Capture the cell that displays the provided text and extract its [X, Y] central coordinate. 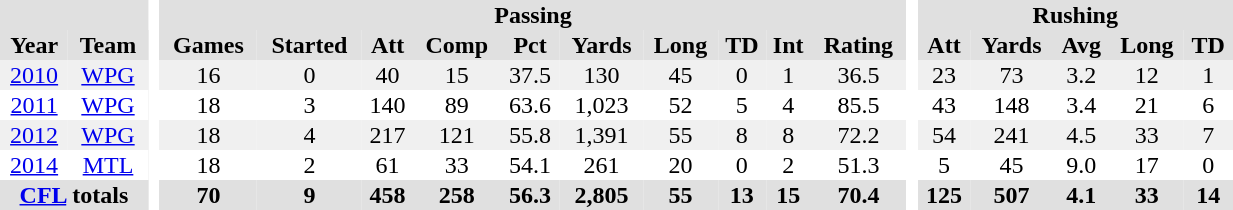
23 [944, 75]
148 [1012, 105]
2010 [34, 75]
Started [310, 45]
Team [108, 45]
Avg [1081, 45]
70.4 [858, 195]
Passing [534, 15]
507 [1012, 195]
17 [1148, 165]
258 [456, 195]
3.2 [1081, 75]
2012 [34, 135]
70 [209, 195]
6 [1208, 105]
1,391 [602, 135]
37.5 [530, 75]
56.3 [530, 195]
43 [944, 105]
Pct [530, 45]
2011 [34, 105]
Rushing [1075, 15]
2,805 [602, 195]
Rating [858, 45]
125 [944, 195]
1,023 [602, 105]
40 [388, 75]
Games [209, 45]
21 [1148, 105]
14 [1208, 195]
CFL totals [74, 195]
4.1 [1081, 195]
36.5 [858, 75]
20 [680, 165]
12 [1148, 75]
MTL [108, 165]
85.5 [858, 105]
52 [680, 105]
3.4 [1081, 105]
9.0 [1081, 165]
72.2 [858, 135]
3 [310, 105]
9 [310, 195]
61 [388, 165]
Comp [456, 45]
89 [456, 105]
Year [34, 45]
16 [209, 75]
63.6 [530, 105]
55.8 [530, 135]
4.5 [1081, 135]
54 [944, 135]
458 [388, 195]
2014 [34, 165]
140 [388, 105]
130 [602, 75]
13 [742, 195]
7 [1208, 135]
121 [456, 135]
241 [1012, 135]
54.1 [530, 165]
73 [1012, 75]
261 [602, 165]
51.3 [858, 165]
217 [388, 135]
Int [788, 45]
